Search for the cell housing the specified text and yield its (X, Y) center coordinate. 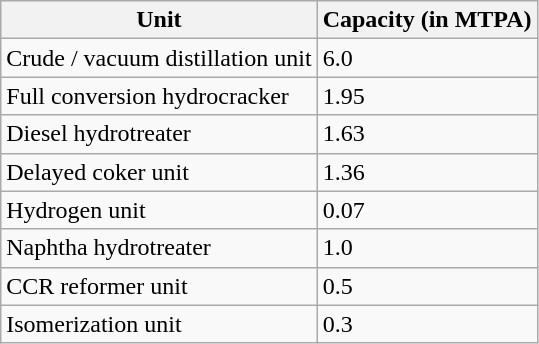
Capacity (in MTPA) (427, 20)
1.63 (427, 134)
CCR reformer unit (159, 286)
0.5 (427, 286)
Crude / vacuum distillation unit (159, 58)
Full conversion hydrocracker (159, 96)
1.0 (427, 248)
1.95 (427, 96)
0.07 (427, 210)
Delayed coker unit (159, 172)
1.36 (427, 172)
Hydrogen unit (159, 210)
Unit (159, 20)
Isomerization unit (159, 324)
Naphtha hydrotreater (159, 248)
0.3 (427, 324)
6.0 (427, 58)
Diesel hydrotreater (159, 134)
